From the cell containing the given text, extract its center point as (X, Y) coordinate. 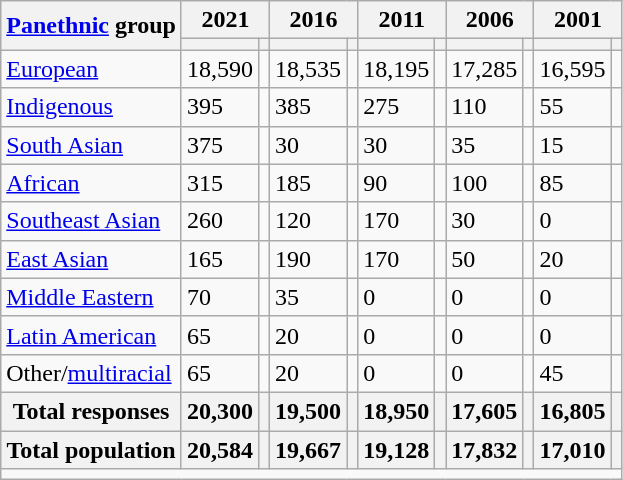
45 (572, 373)
19,500 (308, 411)
Indigenous (92, 107)
19,667 (308, 449)
55 (572, 107)
Total responses (92, 411)
Panethnic group (92, 26)
Latin American (92, 335)
50 (484, 259)
275 (396, 107)
85 (572, 183)
20,584 (220, 449)
Middle Eastern (92, 297)
17,285 (484, 69)
120 (308, 221)
2016 (314, 20)
260 (220, 221)
2021 (225, 20)
395 (220, 107)
18,535 (308, 69)
18,195 (396, 69)
90 (396, 183)
18,950 (396, 411)
2006 (490, 20)
17,832 (484, 449)
15 (572, 145)
19,128 (396, 449)
315 (220, 183)
20,300 (220, 411)
Southeast Asian (92, 221)
European (92, 69)
165 (220, 259)
70 (220, 297)
185 (308, 183)
2011 (402, 20)
Other/multiracial (92, 373)
East Asian (92, 259)
South Asian (92, 145)
17,605 (484, 411)
African (92, 183)
16,595 (572, 69)
18,590 (220, 69)
190 (308, 259)
Total population (92, 449)
385 (308, 107)
17,010 (572, 449)
100 (484, 183)
16,805 (572, 411)
110 (484, 107)
375 (220, 145)
2001 (578, 20)
